Search for the cell housing the specified text and yield its [x, y] center coordinate. 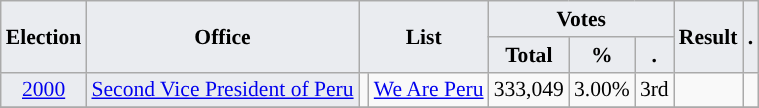
We Are Peru [429, 90]
3rd [654, 90]
3.00% [602, 90]
Votes [582, 19]
Result [708, 36]
333,049 [529, 90]
Second Vice President of Peru [222, 90]
2000 [44, 90]
Office [222, 36]
% [602, 55]
Total [529, 55]
Election [44, 36]
List [424, 36]
